Provide the [x, y] coordinate of the cell's center where the given text is located.  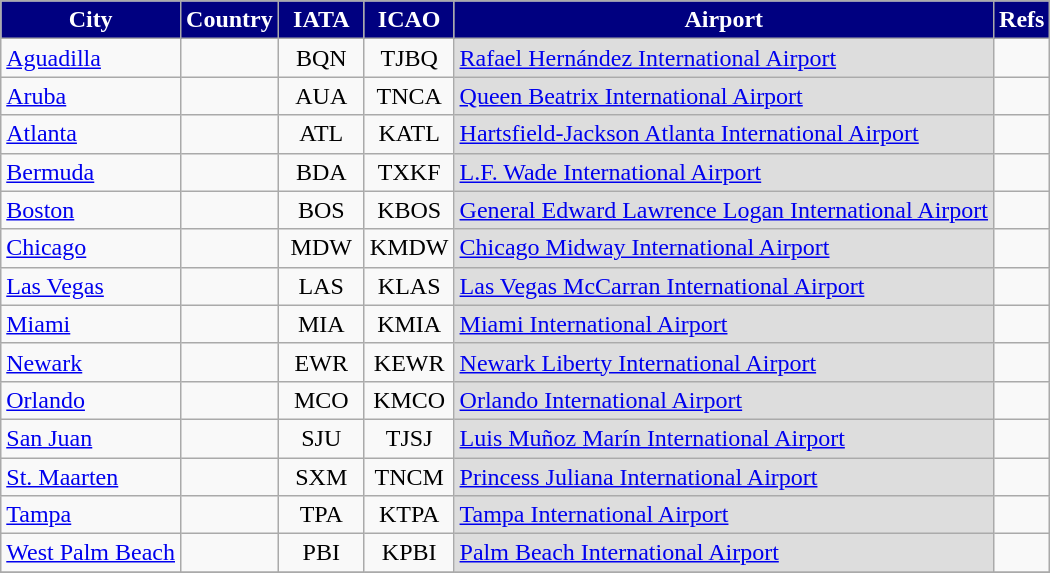
KMIA [409, 324]
MDW [321, 248]
BDA [321, 172]
LAS [321, 286]
Bermuda [91, 172]
TNCA [409, 96]
Refs [1022, 20]
SJU [321, 438]
TNCM [409, 477]
San Juan [91, 438]
Chicago Midway International Airport [724, 248]
L.F. Wade International Airport [724, 172]
IATA [321, 20]
KMDW [409, 248]
Miami [91, 324]
Orlando [91, 400]
ICAO [409, 20]
Country [230, 20]
Airport [724, 20]
KPBI [409, 553]
PBI [321, 553]
BQN [321, 58]
Chicago [91, 248]
SXM [321, 477]
EWR [321, 362]
Tampa [91, 515]
Atlanta [91, 134]
Las Vegas [91, 286]
Aguadilla [91, 58]
AUA [321, 96]
KATL [409, 134]
Orlando International Airport [724, 400]
St. Maarten [91, 477]
Queen Beatrix International Airport [724, 96]
Hartsfield-Jackson Atlanta International Airport [724, 134]
MIA [321, 324]
Newark Liberty International Airport [724, 362]
Tampa International Airport [724, 515]
Miami International Airport [724, 324]
KEWR [409, 362]
Newark [91, 362]
MCO [321, 400]
West Palm Beach [91, 553]
KLAS [409, 286]
TJSJ [409, 438]
TXKF [409, 172]
Luis Muñoz Marín International Airport [724, 438]
KBOS [409, 210]
Rafael Hernández International Airport [724, 58]
KMCO [409, 400]
KTPA [409, 515]
TPA [321, 515]
City [91, 20]
Princess Juliana International Airport [724, 477]
ATL [321, 134]
TJBQ [409, 58]
General Edward Lawrence Logan International Airport [724, 210]
BOS [321, 210]
Aruba [91, 96]
Las Vegas McCarran International Airport [724, 286]
Boston [91, 210]
Palm Beach International Airport [724, 553]
